Detect which cell encompasses the target text, then output its [X, Y] center coordinate. 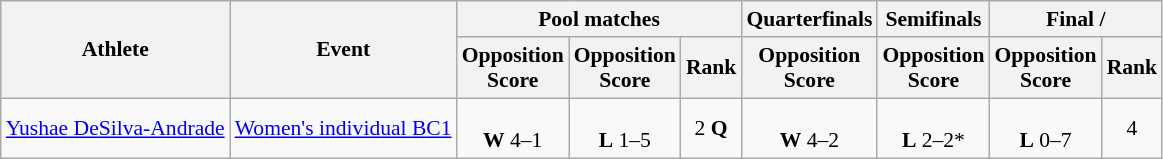
Pool matches [600, 19]
L 2–2* [933, 128]
Event [344, 50]
4 [1132, 128]
Women's individual BC1 [344, 128]
L 1–5 [625, 128]
W 4–2 [809, 128]
Semifinals [933, 19]
Athlete [116, 50]
L 0–7 [1045, 128]
2 Q [712, 128]
Quarterfinals [809, 19]
W 4–1 [513, 128]
Final / [1076, 19]
Yushae DeSilva-Andrade [116, 128]
